Find where the given text appears and provide that cell's center as (x, y) coordinate. 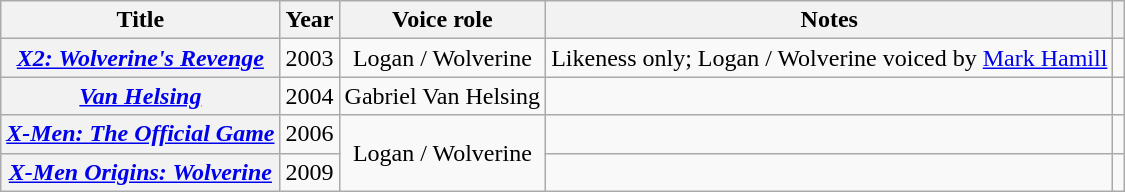
2004 (310, 96)
Likeness only; Logan / Wolverine voiced by Mark Hamill (830, 58)
X-Men: The Official Game (140, 134)
2003 (310, 58)
Title (140, 20)
Voice role (442, 20)
Van Helsing (140, 96)
Gabriel Van Helsing (442, 96)
Notes (830, 20)
2006 (310, 134)
X2: Wolverine's Revenge (140, 58)
Year (310, 20)
2009 (310, 172)
X-Men Origins: Wolverine (140, 172)
